For the text-containing cell, return its midpoint in (X, Y) coordinate format. 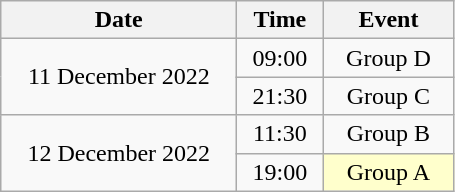
Group B (388, 134)
11 December 2022 (119, 77)
Event (388, 20)
Date (119, 20)
11:30 (280, 134)
Group A (388, 172)
Group D (388, 58)
12 December 2022 (119, 153)
21:30 (280, 96)
19:00 (280, 172)
09:00 (280, 58)
Time (280, 20)
Group C (388, 96)
